Find where the given text appears and provide that cell's center as (x, y) coordinate. 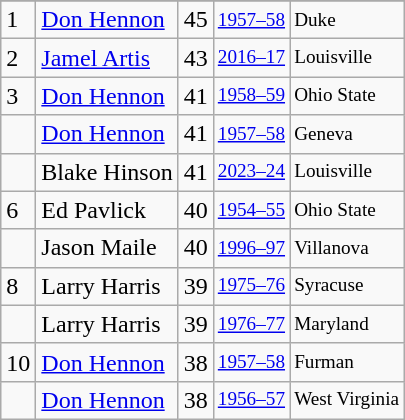
Ed Pavlick (107, 210)
Furman (347, 362)
3 (18, 96)
45 (196, 20)
10 (18, 362)
8 (18, 286)
Geneva (347, 134)
2016–17 (251, 58)
Syracuse (347, 286)
Blake Hinson (107, 172)
Villanova (347, 248)
2023–24 (251, 172)
1976–77 (251, 324)
1958–59 (251, 96)
Jamel Artis (107, 58)
West Virginia (347, 400)
Duke (347, 20)
Maryland (347, 324)
1975–76 (251, 286)
Jason Maile (107, 248)
6 (18, 210)
2 (18, 58)
1954–55 (251, 210)
43 (196, 58)
1996–97 (251, 248)
1956–57 (251, 400)
1 (18, 20)
